Capture the cell that displays the provided text and extract its [X, Y] central coordinate. 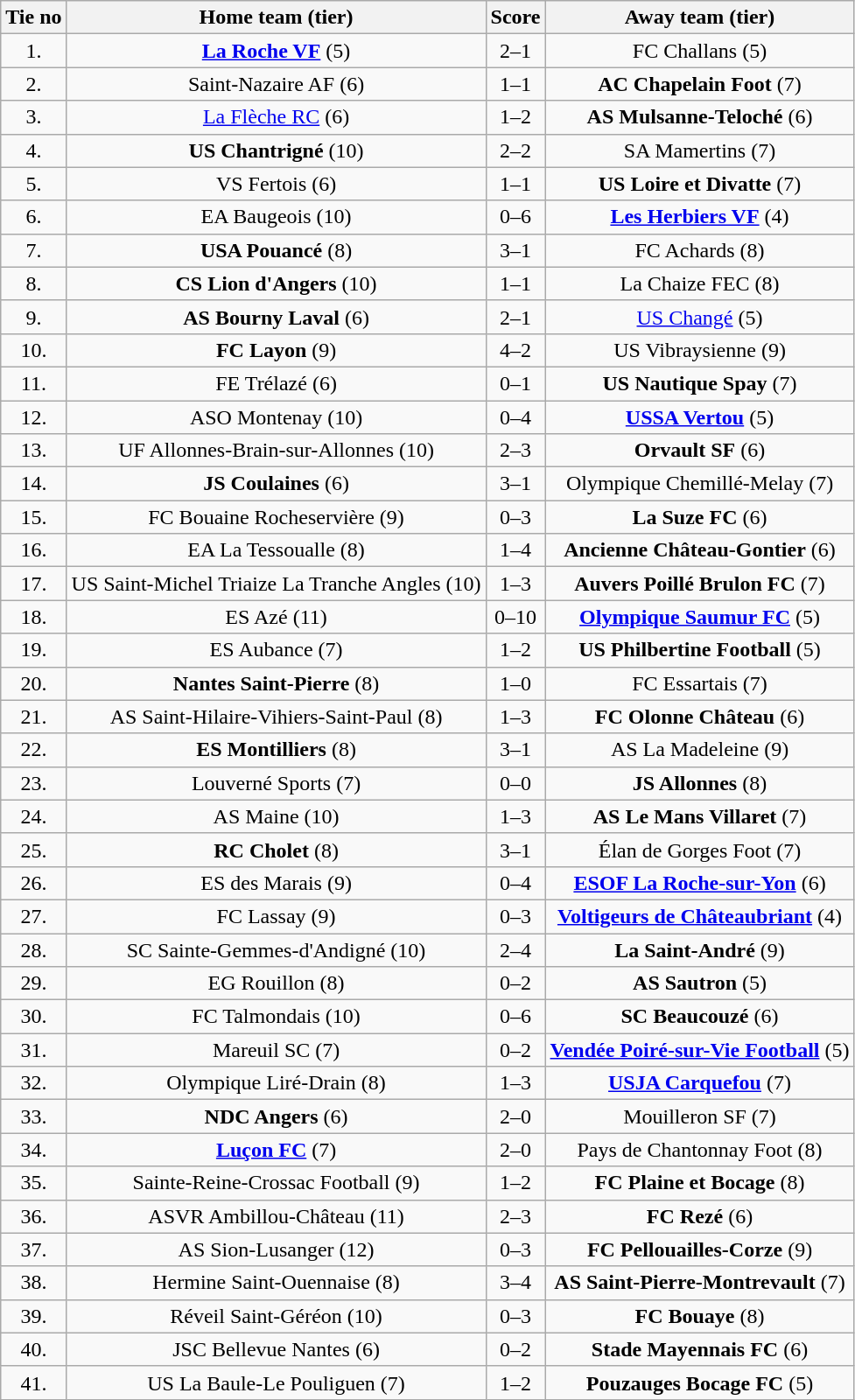
US Loire et Divatte (7) [700, 184]
Louverné Sports (7) [277, 783]
23. [33, 783]
FC Olonne Château (6) [700, 717]
AS La Madeleine (9) [700, 750]
ASVR Ambillou-Château (11) [277, 1216]
Réveil Saint-Géréon (10) [277, 1316]
ES Azé (11) [277, 617]
AS Saint-Pierre-Montrevault (7) [700, 1283]
FC Lassay (9) [277, 916]
17. [33, 584]
Saint-Nazaire AF (6) [277, 84]
La Roche VF (5) [277, 51]
FC Bouaye (8) [700, 1316]
0–1 [515, 383]
ES des Marais (9) [277, 883]
33. [33, 1116]
FC Talmondais (10) [277, 1017]
AS Sion-Lusanger (12) [277, 1249]
Away team (tier) [700, 17]
JS Allonnes (8) [700, 783]
21. [33, 717]
FC Essartais (7) [700, 683]
19. [33, 650]
ES Aubance (7) [277, 650]
Mouilleron SF (7) [700, 1116]
NDC Angers (6) [277, 1116]
32. [33, 1083]
Luçon FC (7) [277, 1150]
5. [33, 184]
26. [33, 883]
FE Trélazé (6) [277, 383]
Hermine Saint-Ouennaise (8) [277, 1283]
SC Beaucouzé (6) [700, 1017]
SC Sainte-Gemmes-d'Andigné (10) [277, 949]
EG Rouillon (8) [277, 983]
Olympique Liré-Drain (8) [277, 1083]
RC Cholet (8) [277, 850]
FC Layon (9) [277, 350]
3–4 [515, 1283]
Home team (tier) [277, 17]
4. [33, 150]
34. [33, 1150]
29. [33, 983]
AS Mulsanne-Teloché (6) [700, 117]
FC Pellouailles-Corze (9) [700, 1249]
Orvault SF (6) [700, 451]
24. [33, 816]
La Saint-André (9) [700, 949]
Auvers Poillé Brulon FC (7) [700, 584]
15. [33, 517]
ASO Montenay (10) [277, 417]
1–4 [515, 550]
CS Lion d'Angers (10) [277, 283]
Stade Mayennais FC (6) [700, 1349]
AS Le Mans Villaret (7) [700, 816]
Sainte-Reine-Crossac Football (9) [277, 1183]
37. [33, 1249]
La Suze FC (6) [700, 517]
La Chaize FEC (8) [700, 283]
FC Bouaine Rocheservière (9) [277, 517]
35. [33, 1183]
ES Montilliers (8) [277, 750]
9. [33, 317]
Olympique Saumur FC (5) [700, 617]
AC Chapelain Foot (7) [700, 84]
0–10 [515, 617]
USA Pouancé (8) [277, 250]
41. [33, 1382]
FC Plaine et Bocage (8) [700, 1183]
Voltigeurs de Châteaubriant (4) [700, 916]
1–0 [515, 683]
Nantes Saint-Pierre (8) [277, 683]
USSA Vertou (5) [700, 417]
AS Sautron (5) [700, 983]
FC Challans (5) [700, 51]
36. [33, 1216]
18. [33, 617]
12. [33, 417]
4–2 [515, 350]
28. [33, 949]
JSC Bellevue Nantes (6) [277, 1349]
20. [33, 683]
Mareuil SC (7) [277, 1050]
SA Mamertins (7) [700, 150]
FC Rezé (6) [700, 1216]
US Vibraysienne (9) [700, 350]
AS Bourny Laval (6) [277, 317]
Score [515, 17]
8. [33, 283]
AS Maine (10) [277, 816]
AS Saint-Hilaire-Vihiers-Saint-Paul (8) [277, 717]
25. [33, 850]
2–2 [515, 150]
FC Achards (8) [700, 250]
22. [33, 750]
Ancienne Château-Gontier (6) [700, 550]
Élan de Gorges Foot (7) [700, 850]
10. [33, 350]
USJA Carquefou (7) [700, 1083]
31. [33, 1050]
ESOF La Roche-sur-Yon (6) [700, 883]
6. [33, 217]
Olympique Chemillé-Melay (7) [700, 484]
US Saint-Michel Triaize La Tranche Angles (10) [277, 584]
2–4 [515, 949]
US Chantrigné (10) [277, 150]
30. [33, 1017]
38. [33, 1283]
2. [33, 84]
JS Coulaines (6) [277, 484]
7. [33, 250]
Vendée Poiré-sur-Vie Football (5) [700, 1050]
US Changé (5) [700, 317]
US Nautique Spay (7) [700, 383]
La Flèche RC (6) [277, 117]
40. [33, 1349]
13. [33, 451]
VS Fertois (6) [277, 184]
Tie no [33, 17]
39. [33, 1316]
Pays de Chantonnay Foot (8) [700, 1150]
US La Baule-Le Pouliguen (7) [277, 1382]
US Philbertine Football (5) [700, 650]
11. [33, 383]
3. [33, 117]
14. [33, 484]
Les Herbiers VF (4) [700, 217]
EA Baugeois (10) [277, 217]
Pouzauges Bocage FC (5) [700, 1382]
27. [33, 916]
16. [33, 550]
UF Allonnes-Brain-sur-Allonnes (10) [277, 451]
0–0 [515, 783]
EA La Tessoualle (8) [277, 550]
1. [33, 51]
